Identify which cell holds the provided text, then report its (x, y) central coordinate. 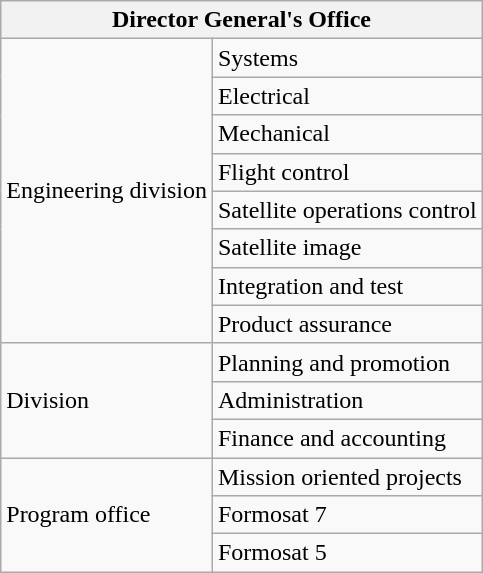
Electrical (347, 96)
Integration and test (347, 286)
Engineering division (107, 191)
Program office (107, 515)
Administration (347, 400)
Division (107, 400)
Mechanical (347, 134)
Satellite image (347, 248)
Director General's Office (242, 20)
Formosat 7 (347, 515)
Product assurance (347, 324)
Systems (347, 58)
Planning and promotion (347, 362)
Formosat 5 (347, 553)
Satellite operations control (347, 210)
Mission oriented projects (347, 477)
Finance and accounting (347, 438)
Flight control (347, 172)
